Return the [X, Y] coordinate for the center point of the cell that contains the specified text.  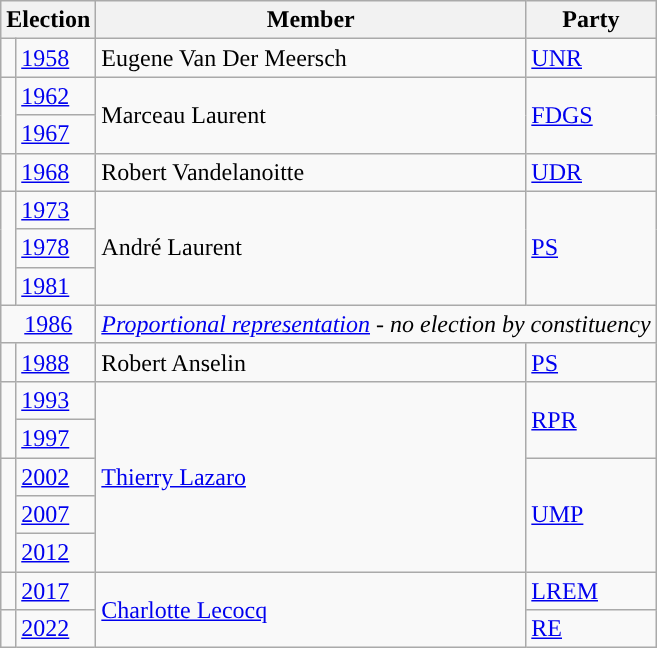
Robert Vandelanoitte [311, 172]
FDGS [591, 115]
UDR [591, 172]
Charlotte Lecocq [311, 610]
Eugene Van Der Meersch [311, 58]
Election [48, 20]
Thierry Lazaro [311, 476]
Marceau Laurent [311, 115]
1978 [56, 248]
1986 [48, 324]
1967 [56, 134]
UNR [591, 58]
2012 [56, 553]
RE [591, 629]
1962 [56, 96]
Proportional representation - no election by constituency [376, 324]
RPR [591, 419]
1968 [56, 172]
1981 [56, 286]
2017 [56, 591]
1973 [56, 210]
1993 [56, 400]
Member [311, 20]
2022 [56, 629]
2007 [56, 515]
2002 [56, 477]
UMP [591, 515]
Robert Anselin [311, 362]
1988 [56, 362]
Party [591, 20]
André Laurent [311, 248]
LREM [591, 591]
1958 [56, 58]
1997 [56, 438]
